Locate the cell with the specified text and output its [X, Y] center coordinate. 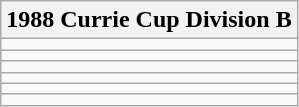
1988 Currie Cup Division B [149, 20]
